Output the (x, y) coordinate of the center of the cell containing the given text.  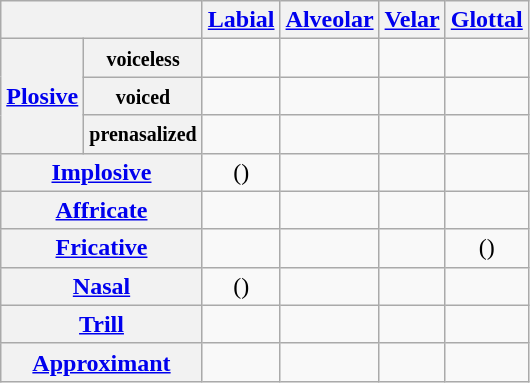
prenasalized (143, 134)
Fricative (102, 248)
voiceless (143, 58)
voiced (143, 96)
Trill (102, 324)
Glottal (486, 20)
Implosive (102, 172)
Affricate (102, 210)
Approximant (102, 362)
Nasal (102, 286)
Velar (412, 20)
Plosive (42, 96)
Alveolar (330, 20)
Labial (241, 20)
